Return the [X, Y] coordinate for the center point of the cell that contains the specified text.  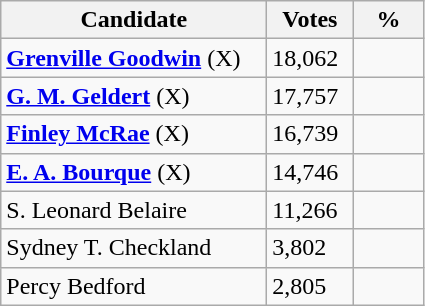
Sydney T. Checkland [134, 248]
2,805 [310, 286]
S. Leonard Belaire [134, 210]
Candidate [134, 20]
16,739 [310, 134]
% [388, 20]
Percy Bedford [134, 286]
18,062 [310, 58]
3,802 [310, 248]
14,746 [310, 172]
11,266 [310, 210]
Votes [310, 20]
Finley McRae (X) [134, 134]
Grenville Goodwin (X) [134, 58]
17,757 [310, 96]
G. M. Geldert (X) [134, 96]
E. A. Bourque (X) [134, 172]
